Scan for the cell matching the given text and deliver its (X, Y) coordinate at center. 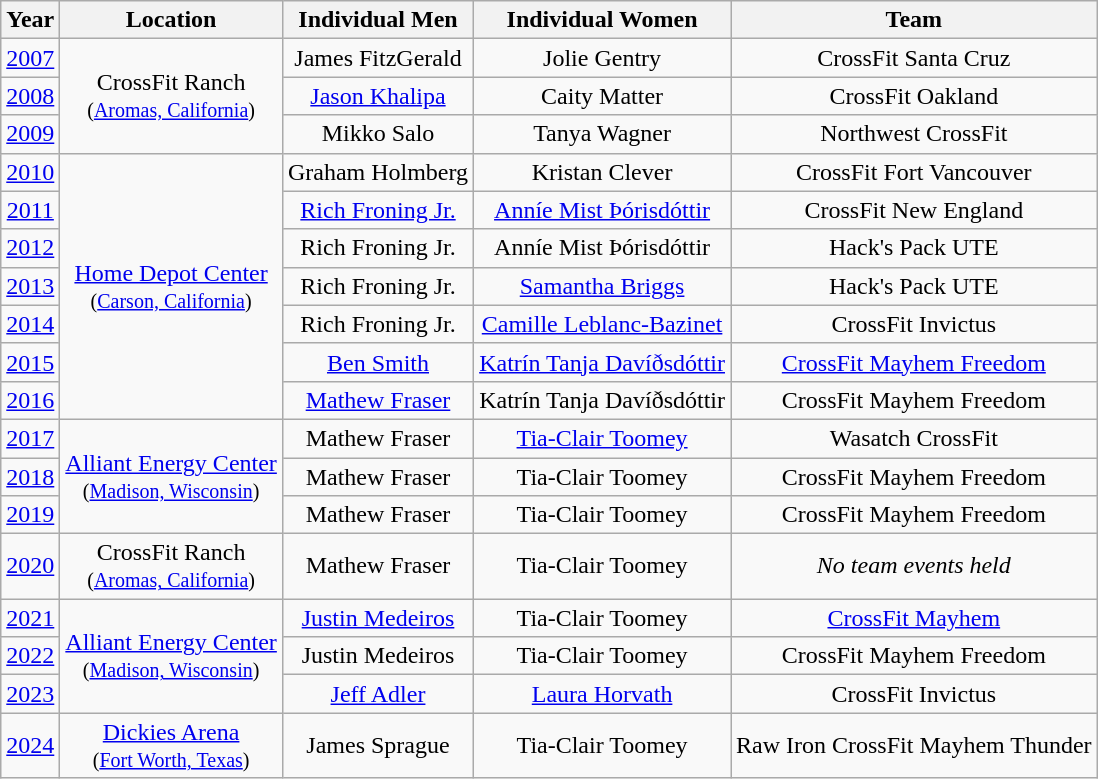
Jolie Gentry (602, 58)
CrossFit Ranch(Aromas, California) (172, 96)
Team (914, 20)
Wasatch CrossFit (914, 438)
Samantha Briggs (602, 286)
2008 (30, 96)
Northwest CrossFit (914, 134)
Individual Men (378, 20)
Individual Women (602, 20)
Dickies Arena (Fort Worth, Texas) (172, 746)
2018 (30, 477)
2022 (30, 656)
CrossFit Mayhem (914, 618)
Laura Horvath (602, 694)
Caity Matter (602, 96)
2007 (30, 58)
2021 (30, 618)
James Sprague (378, 746)
2023 (30, 694)
Graham Holmberg (378, 172)
2009 (30, 134)
2017 (30, 438)
2014 (30, 324)
CrossFit Ranch (Aromas, California) (172, 566)
Ben Smith (378, 362)
Raw Iron CrossFit Mayhem Thunder (914, 746)
Jason Khalipa (378, 96)
Tanya Wagner (602, 134)
2012 (30, 248)
Home Depot Center (Carson, California) (172, 286)
2019 (30, 515)
2020 (30, 566)
No team events held (914, 566)
CrossFit Santa Cruz (914, 58)
Location (172, 20)
Camille Leblanc-Bazinet (602, 324)
Jeff Adler (378, 694)
Year (30, 20)
2024 (30, 746)
CrossFit New England (914, 210)
2010 (30, 172)
CrossFit Fort Vancouver (914, 172)
2015 (30, 362)
Kristan Clever (602, 172)
Mikko Salo (378, 134)
2013 (30, 286)
CrossFit Oakland (914, 96)
2016 (30, 400)
2011 (30, 210)
James FitzGerald (378, 58)
